Locate the cell with the specified text and output its (x, y) center coordinate. 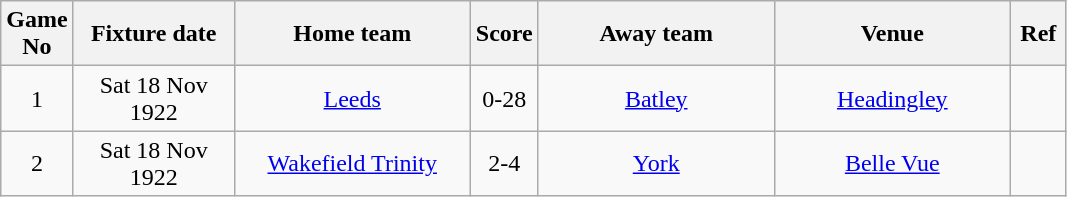
Home team (352, 34)
Batley (656, 98)
Score (504, 34)
Wakefield Trinity (352, 164)
2 (37, 164)
Venue (892, 34)
York (656, 164)
2-4 (504, 164)
Belle Vue (892, 164)
Leeds (352, 98)
Away team (656, 34)
Game No (37, 34)
1 (37, 98)
0-28 (504, 98)
Headingley (892, 98)
Fixture date (154, 34)
Ref (1038, 34)
